Determine the (x, y) coordinate at the center of the cell enclosing the given text.  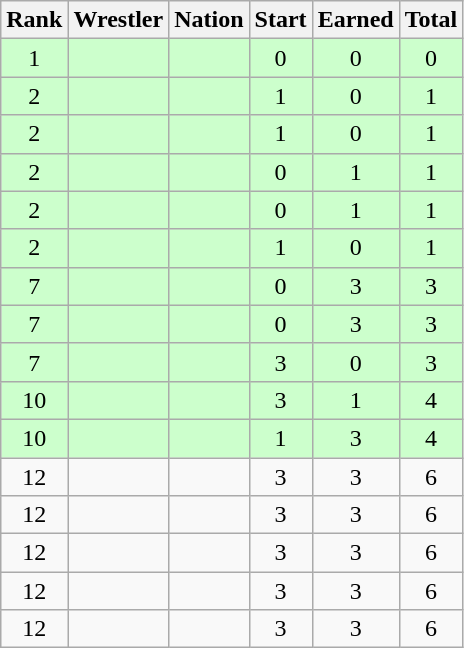
Total (431, 20)
Wrestler (118, 20)
Rank (34, 20)
Start (280, 20)
Nation (209, 20)
Earned (356, 20)
